Find where the given text appears and provide that cell's center as [x, y] coordinate. 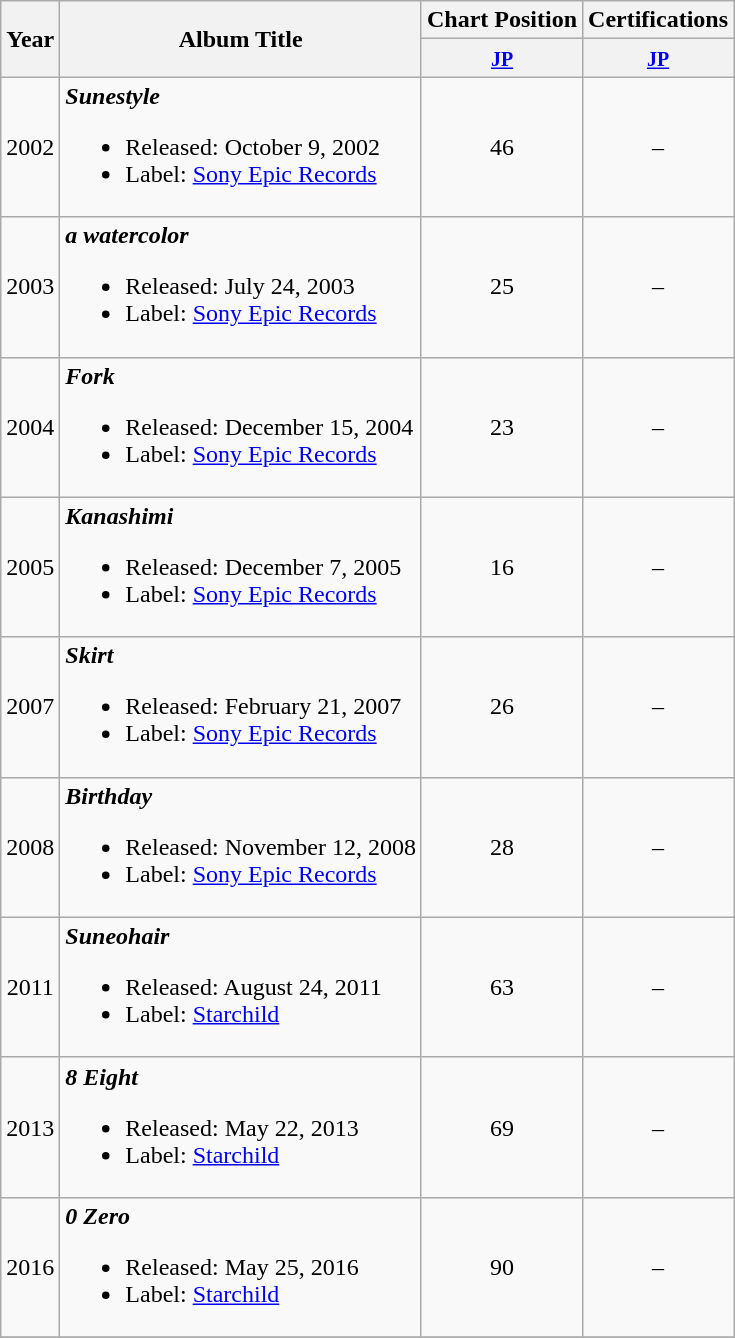
2011 [30, 987]
Chart Position [502, 20]
23 [502, 427]
2004 [30, 427]
69 [502, 1127]
BirthdayReleased: November 12, 2008Label: Sony Epic Records [241, 847]
SunestyleReleased: October 9, 2002Label: Sony Epic Records [241, 147]
16 [502, 567]
2005 [30, 567]
2013 [30, 1127]
46 [502, 147]
ForkReleased: December 15, 2004Label: Sony Epic Records [241, 427]
2016 [30, 1267]
25 [502, 287]
Suneohair Released: August 24, 2011Label: Starchild [241, 987]
26 [502, 707]
28 [502, 847]
Album Title [241, 39]
a watercolorReleased: July 24, 2003Label: Sony Epic Records [241, 287]
2007 [30, 707]
63 [502, 987]
90 [502, 1267]
Year [30, 39]
Certifications [658, 20]
KanashimiReleased: December 7, 2005Label: Sony Epic Records [241, 567]
2002 [30, 147]
2003 [30, 287]
0 ZeroReleased: May 25, 2016Label: Starchild [241, 1267]
2008 [30, 847]
8 Eight Released: May 22, 2013Label: Starchild [241, 1127]
SkirtReleased: February 21, 2007Label: Sony Epic Records [241, 707]
